Find where the given text appears and provide that cell's center as [x, y] coordinate. 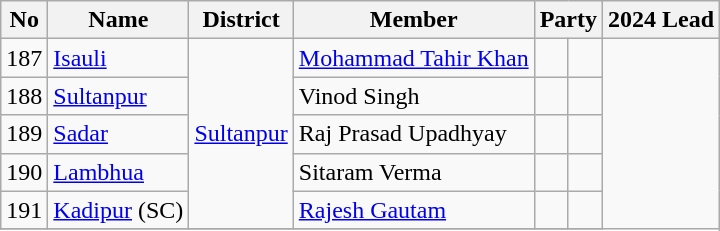
Sitaram Verma [414, 172]
Rajesh Gautam [414, 210]
Mohammad Tahir Khan [414, 58]
187 [24, 58]
188 [24, 96]
Raj Prasad Upadhyay [414, 134]
Sadar [118, 134]
Name [118, 20]
Lambhua [118, 172]
191 [24, 210]
Vinod Singh [414, 96]
No [24, 20]
189 [24, 134]
190 [24, 172]
2024 Lead [662, 20]
Kadipur (SC) [118, 210]
Party [568, 20]
Member [414, 20]
Isauli [118, 58]
District [241, 20]
